Scan for the cell matching the given text and deliver its (X, Y) coordinate at center. 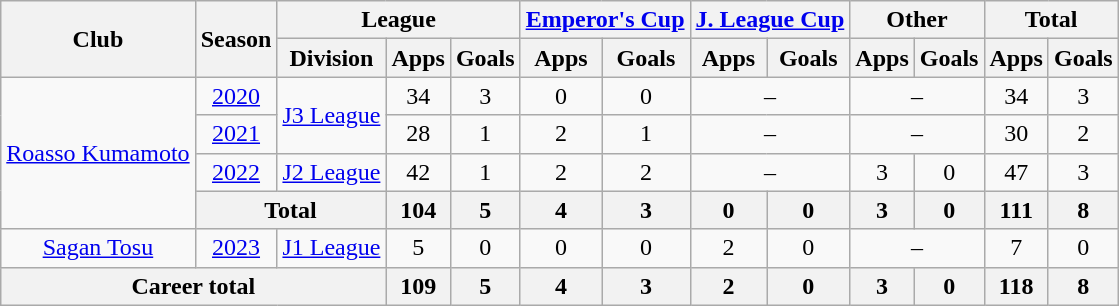
30 (1016, 134)
2020 (236, 96)
109 (418, 286)
Roasso Kumamoto (98, 153)
111 (1016, 210)
Division (332, 58)
J3 League (332, 115)
J2 League (332, 172)
104 (418, 210)
2021 (236, 134)
J. League Cup (770, 20)
Emperor's Cup (605, 20)
118 (1016, 286)
28 (418, 134)
Season (236, 39)
Sagan Tosu (98, 248)
47 (1016, 172)
Other (917, 20)
League (398, 20)
Club (98, 39)
7 (1016, 248)
2022 (236, 172)
J1 League (332, 248)
Career total (194, 286)
42 (418, 172)
2023 (236, 248)
